Find where the given text appears and provide that cell's center as (X, Y) coordinate. 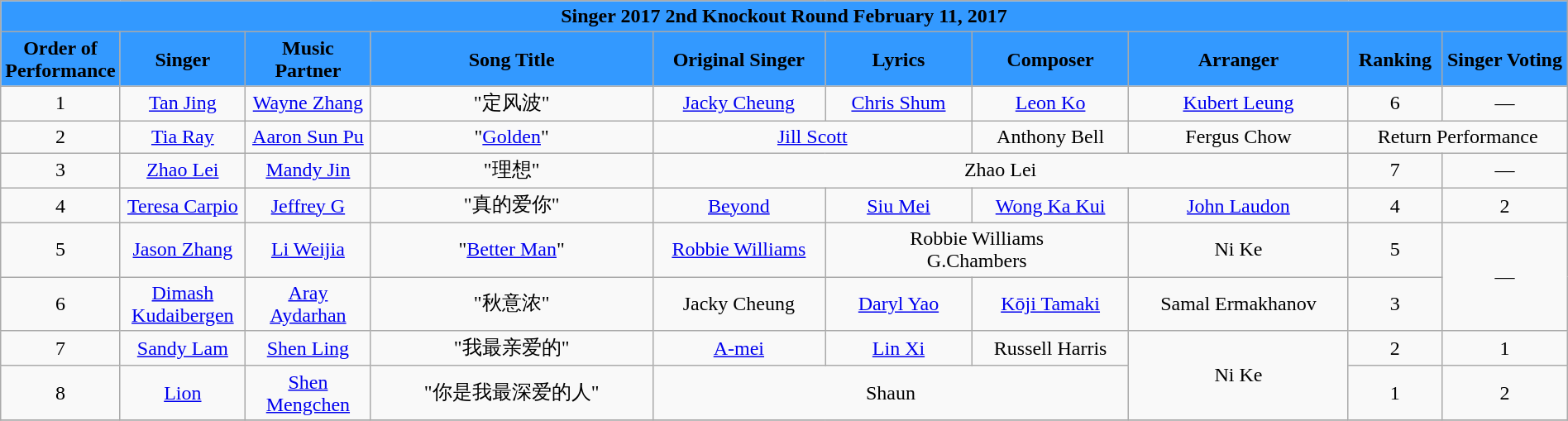
"你是我最深爱的人" (511, 392)
Kōji Tamaki (1050, 304)
Original Singer (739, 60)
Singer Voting (1505, 60)
A-mei (739, 349)
Samal Ermakhanov (1239, 304)
Leon Ko (1050, 104)
Return Performance (1457, 136)
Arranger (1239, 60)
"真的爱你" (511, 205)
"我最亲爱的" (511, 349)
Aray Aydarhan (308, 304)
Li Weijia (308, 250)
Shaun (891, 392)
Song Title (511, 60)
Robbie WilliamsG.Chambers (978, 250)
"Better Man" (511, 250)
Singer (183, 60)
Music Partner (308, 60)
Jill Scott (812, 136)
Aaron Sun Pu (308, 136)
Russell Harris (1050, 349)
Ranking (1395, 60)
Composer (1050, 60)
John Laudon (1239, 205)
Siu Mei (899, 205)
Fergus Chow (1239, 136)
Lin Xi (899, 349)
Lion (183, 392)
Daryl Yao (899, 304)
Tan Jing (183, 104)
Robbie Williams (739, 250)
Shen Ling (308, 349)
"秋意浓" (511, 304)
8 (60, 392)
Chris Shum (899, 104)
Mandy Jin (308, 170)
Beyond (739, 205)
Tia Ray (183, 136)
"定风波" (511, 104)
Wong Ka Kui (1050, 205)
"理想" (511, 170)
Order of Performance (60, 60)
Singer 2017 2nd Knockout Round February 11, 2017 (784, 17)
Kubert Leung (1239, 104)
Wayne Zhang (308, 104)
"Golden" (511, 136)
Anthony Bell (1050, 136)
Lyrics (899, 60)
Shen Mengchen (308, 392)
Dimash Kudaibergen (183, 304)
Jason Zhang (183, 250)
Teresa Carpio (183, 205)
Jeffrey G (308, 205)
Sandy Lam (183, 349)
